Determine the [x, y] coordinate at the center of the cell enclosing the given text.  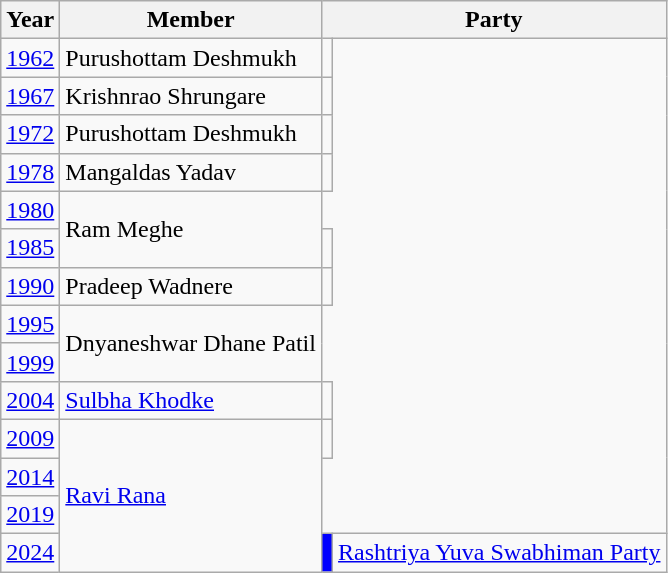
Sulbha Khodke [191, 400]
Year [30, 20]
Rashtriya Yuva Swabhiman Party [500, 553]
1967 [30, 96]
1985 [30, 248]
Pradeep Wadnere [191, 286]
1990 [30, 286]
1978 [30, 172]
Member [191, 20]
2019 [30, 515]
1999 [30, 362]
Mangaldas Yadav [191, 172]
2009 [30, 438]
2024 [30, 553]
Party [494, 20]
1972 [30, 134]
Ram Meghe [191, 229]
1995 [30, 324]
2014 [30, 477]
Ravi Rana [191, 495]
1962 [30, 58]
Dnyaneshwar Dhane Patil [191, 343]
Krishnrao Shrungare [191, 96]
1980 [30, 210]
2004 [30, 400]
